Pinpoint the cell where the given text exists, returning its (X, Y) midpoint coordinate. 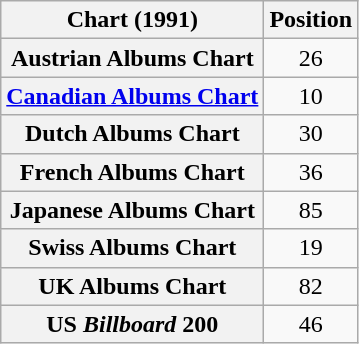
36 (311, 172)
UK Albums Chart (132, 286)
Austrian Albums Chart (132, 58)
Dutch Albums Chart (132, 134)
US Billboard 200 (132, 324)
Swiss Albums Chart (132, 248)
Canadian Albums Chart (132, 96)
10 (311, 96)
Position (311, 20)
Chart (1991) (132, 20)
85 (311, 210)
French Albums Chart (132, 172)
82 (311, 286)
Japanese Albums Chart (132, 210)
19 (311, 248)
46 (311, 324)
26 (311, 58)
30 (311, 134)
